Provide the (x, y) coordinate of the cell's center where the given text is located.  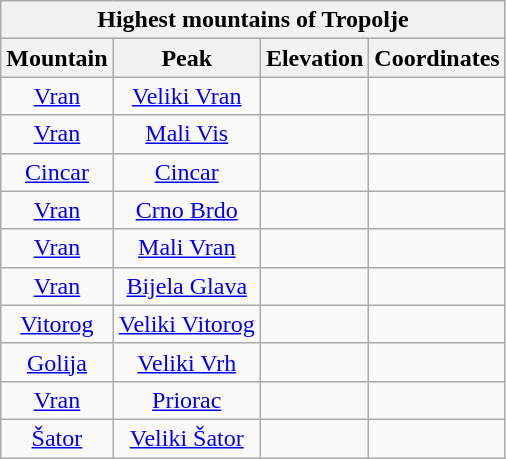
Bijela Glava (186, 286)
Šator (57, 438)
Peak (186, 58)
Golija (57, 362)
Highest mountains of Tropolje (253, 20)
Priorac (186, 400)
Elevation (314, 58)
Vitorog (57, 324)
Veliki Vitorog (186, 324)
Mali Vis (186, 134)
Mountain (57, 58)
Veliki Šator (186, 438)
Veliki Vran (186, 96)
Crno Brdo (186, 210)
Mali Vran (186, 248)
Coordinates (437, 58)
Veliki Vrh (186, 362)
